Extract the (x, y) coordinate from the center of the cell holding the provided text.  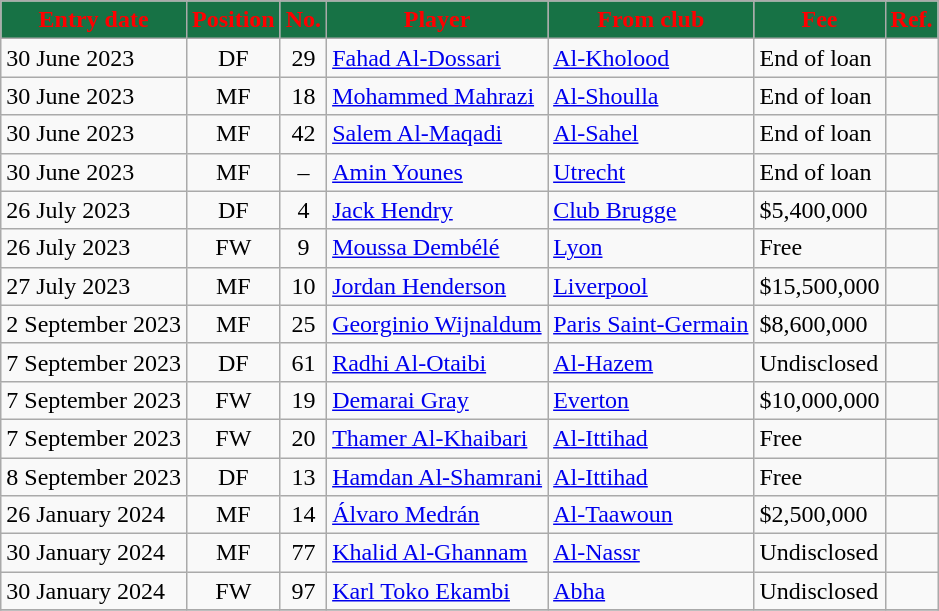
Demarai Gray (438, 400)
14 (303, 515)
Salem Al-Maqadi (438, 134)
42 (303, 134)
Entry date (94, 20)
$5,400,000 (820, 210)
10 (303, 286)
9 (303, 248)
Liverpool (651, 286)
No. (303, 20)
27 July 2023 (94, 286)
Al-Shoulla (651, 96)
Al-Nassr (651, 553)
Al-Taawoun (651, 515)
26 January 2024 (94, 515)
Al-Kholood (651, 58)
Karl Toko Ekambi (438, 591)
Utrecht (651, 172)
$2,500,000 (820, 515)
Al-Sahel (651, 134)
Amin Younes (438, 172)
Position (233, 20)
$10,000,000 (820, 400)
Ref. (912, 20)
Player (438, 20)
Lyon (651, 248)
18 (303, 96)
97 (303, 591)
Fahad Al-Dossari (438, 58)
Club Brugge (651, 210)
19 (303, 400)
$8,600,000 (820, 324)
25 (303, 324)
Radhi Al-Otaibi (438, 362)
61 (303, 362)
Everton (651, 400)
Georginio Wijnaldum (438, 324)
Hamdan Al-Shamrani (438, 477)
Jordan Henderson (438, 286)
– (303, 172)
Paris Saint-Germain (651, 324)
8 September 2023 (94, 477)
77 (303, 553)
Fee (820, 20)
Jack Hendry (438, 210)
4 (303, 210)
Thamer Al-Khaibari (438, 438)
Al-Hazem (651, 362)
Mohammed Mahrazi (438, 96)
Abha (651, 591)
29 (303, 58)
Moussa Dembélé (438, 248)
13 (303, 477)
Álvaro Medrán (438, 515)
20 (303, 438)
Khalid Al-Ghannam (438, 553)
2 September 2023 (94, 324)
From club (651, 20)
$15,500,000 (820, 286)
